Return [x, y] of the center of cell containing provided text 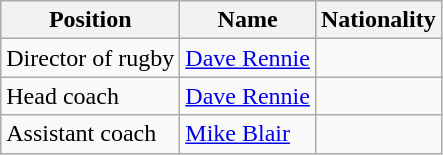
Position [90, 20]
Name [248, 20]
Assistant coach [90, 134]
Mike Blair [248, 134]
Nationality [378, 20]
Director of rugby [90, 58]
Head coach [90, 96]
